Determine the (x, y) coordinate at the center of the cell enclosing the given text.  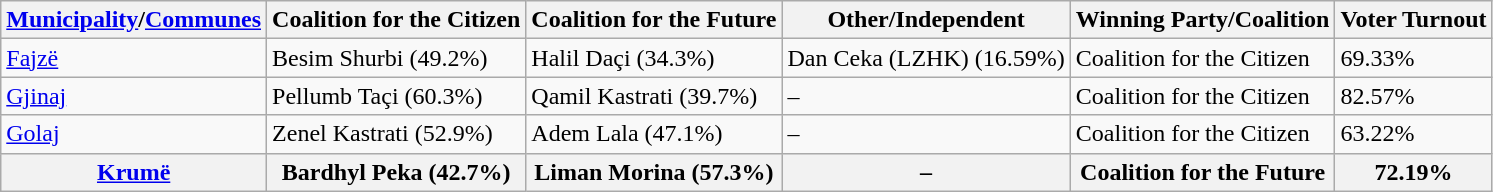
72.19% (1414, 172)
Bardhyl Peka (42.7%) (396, 172)
Qamil Kastrati (39.7%) (654, 96)
Gjinaj (134, 96)
Winning Party/Coalition (1202, 20)
69.33% (1414, 58)
Golaj (134, 134)
Dan Ceka (LZHK) (16.59%) (926, 58)
Adem Lala (47.1%) (654, 134)
Other/Independent (926, 20)
Municipality/Communes (134, 20)
63.22% (1414, 134)
Fajzë (134, 58)
Liman Morina (57.3%) (654, 172)
Pellumb Taçi (60.3%) (396, 96)
Halil Daçi (34.3%) (654, 58)
Krumë (134, 172)
Besim Shurbi (49.2%) (396, 58)
82.57% (1414, 96)
Zenel Kastrati (52.9%) (396, 134)
Voter Turnout (1414, 20)
